Scan for the cell matching the given text and deliver its [x, y] coordinate at center. 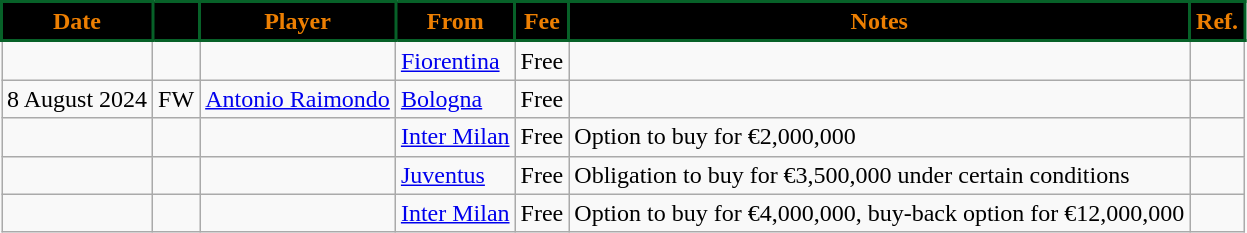
Juventus [455, 175]
Fiorentina [455, 60]
Ref. [1218, 22]
Antonio Raimondo [298, 99]
Option to buy for €2,000,000 [880, 137]
Fee [542, 22]
From [455, 22]
8 August 2024 [78, 99]
Notes [880, 22]
Option to buy for €4,000,000, buy-back option for €12,000,000 [880, 213]
Player [298, 22]
Date [78, 22]
Bologna [455, 99]
FW [176, 99]
Obligation to buy for €3,500,000 under certain conditions [880, 175]
